Detect which cell encompasses the target text, then output its [X, Y] center coordinate. 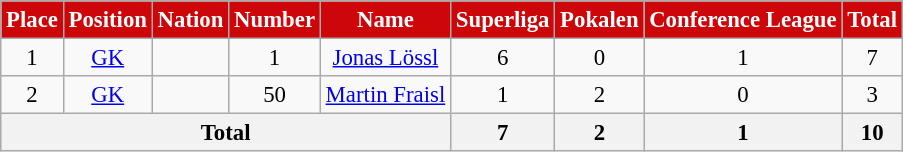
50 [275, 95]
Number [275, 20]
Jonas Lössl [385, 58]
6 [503, 58]
Martin Fraisl [385, 95]
Superliga [503, 20]
10 [872, 133]
Conference League [743, 20]
3 [872, 95]
Position [108, 20]
Nation [190, 20]
Place [32, 20]
Name [385, 20]
Pokalen [600, 20]
